Return the [x, y] coordinate for the center point of the cell that contains the specified text.  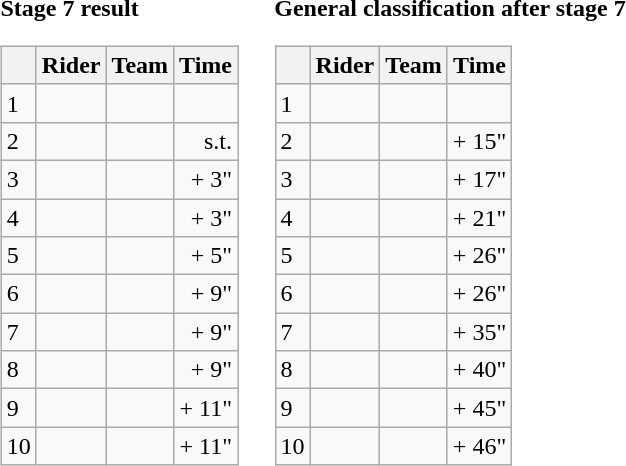
s.t. [206, 141]
+ 5" [206, 256]
+ 17" [479, 179]
+ 45" [479, 408]
+ 40" [479, 370]
+ 15" [479, 141]
+ 21" [479, 217]
+ 46" [479, 446]
+ 35" [479, 332]
